Locate the cell with the specified text and output its (X, Y) center coordinate. 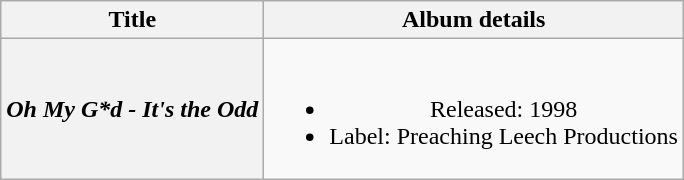
Released: 1998Label: Preaching Leech Productions (474, 109)
Title (132, 20)
Album details (474, 20)
Oh My G*d - It's the Odd (132, 109)
